Return the (x, y) coordinate for the center point of the cell that contains the specified text.  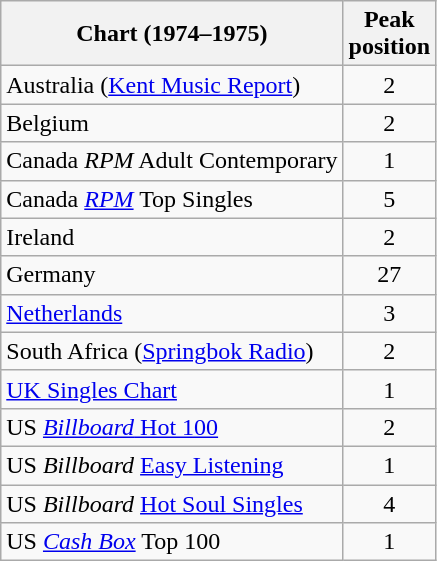
US Billboard Hot Soul Singles (172, 503)
Australia (Kent Music Report) (172, 85)
5 (389, 199)
South Africa (Springbok Radio) (172, 351)
Netherlands (172, 313)
Ireland (172, 237)
US Billboard Easy Listening (172, 465)
4 (389, 503)
Canada RPM Adult Contemporary (172, 161)
Peakposition (389, 34)
Chart (1974–1975) (172, 34)
Belgium (172, 123)
US Billboard Hot 100 (172, 427)
27 (389, 275)
Canada RPM Top Singles (172, 199)
UK Singles Chart (172, 389)
3 (389, 313)
US Cash Box Top 100 (172, 542)
Germany (172, 275)
